Determine the (X, Y) coordinate at the center of the cell enclosing the given text.  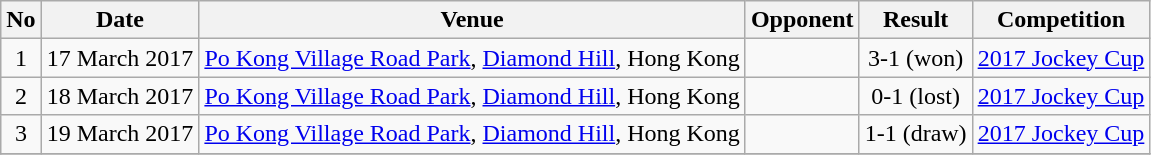
Competition (1061, 20)
Result (916, 20)
Date (120, 20)
1-1 (draw) (916, 134)
Opponent (802, 20)
3 (21, 134)
2 (21, 96)
18 March 2017 (120, 96)
0-1 (lost) (916, 96)
1 (21, 58)
No (21, 20)
19 March 2017 (120, 134)
3-1 (won) (916, 58)
17 March 2017 (120, 58)
Venue (472, 20)
